Pinpoint the cell where the given text exists, returning its [x, y] midpoint coordinate. 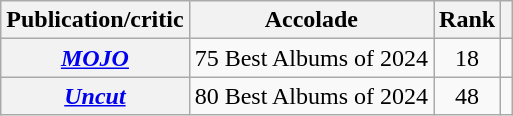
48 [468, 96]
80 Best Albums of 2024 [311, 96]
MOJO [95, 58]
75 Best Albums of 2024 [311, 58]
Accolade [311, 20]
18 [468, 58]
Publication/critic [95, 20]
Rank [468, 20]
Uncut [95, 96]
